Scan for the cell matching the given text and deliver its (X, Y) coordinate at center. 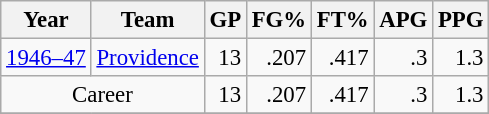
GP (225, 20)
Year (46, 20)
Providence (148, 58)
1946–47 (46, 58)
FG% (278, 20)
FT% (342, 20)
PPG (461, 20)
Team (148, 20)
Career (102, 95)
APG (404, 20)
